Find where the given text appears and provide that cell's center as (x, y) coordinate. 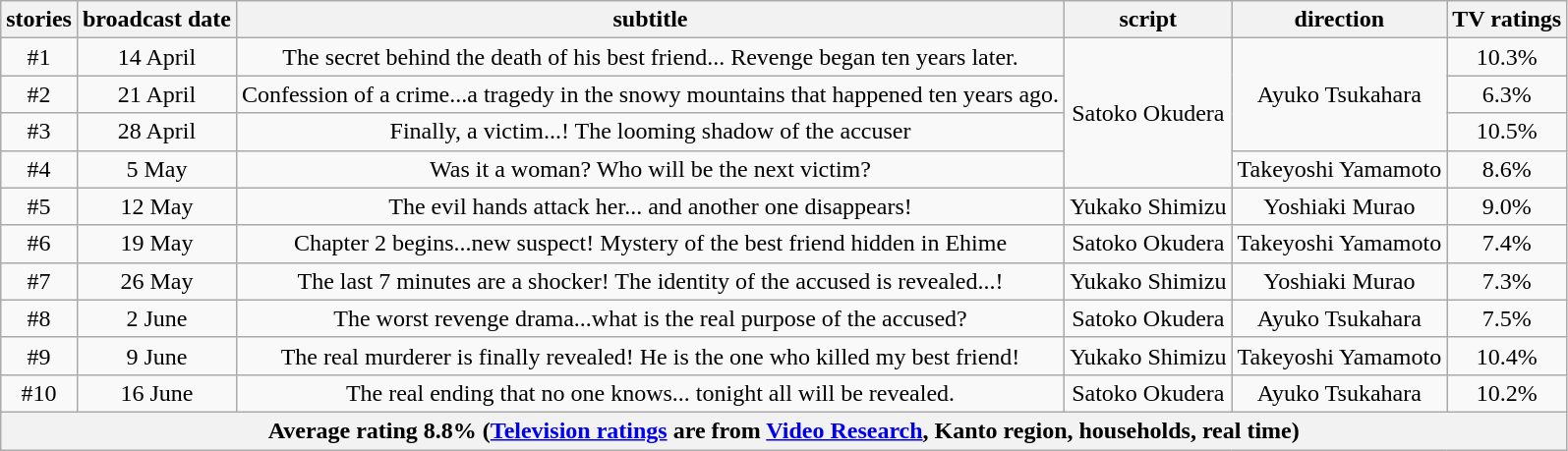
8.6% (1507, 169)
The worst revenge drama...what is the real purpose of the accused? (650, 318)
The real murderer is finally revealed! He is the one who killed my best friend! (650, 356)
#2 (39, 94)
7.5% (1507, 318)
#9 (39, 356)
#8 (39, 318)
6.3% (1507, 94)
The real ending that no one knows... tonight all will be revealed. (650, 393)
#1 (39, 57)
10.3% (1507, 57)
14 April (156, 57)
TV ratings (1507, 20)
12 May (156, 206)
Finally, a victim...! The looming shadow of the accuser (650, 132)
10.4% (1507, 356)
9.0% (1507, 206)
5 May (156, 169)
script (1148, 20)
10.5% (1507, 132)
21 April (156, 94)
The evil hands attack her... and another one disappears! (650, 206)
#5 (39, 206)
26 May (156, 281)
Chapter 2 begins...new suspect! Mystery of the best friend hidden in Ehime (650, 244)
The secret behind the death of his best friend... Revenge began ten years later. (650, 57)
16 June (156, 393)
10.2% (1507, 393)
stories (39, 20)
7.4% (1507, 244)
9 June (156, 356)
broadcast date (156, 20)
The last 7 minutes are a shocker! The identity of the accused is revealed...! (650, 281)
#10 (39, 393)
#6 (39, 244)
Was it a woman? Who will be the next victim? (650, 169)
Confession of a crime...a tragedy in the snowy mountains that happened ten years ago. (650, 94)
19 May (156, 244)
#3 (39, 132)
direction (1339, 20)
Average rating 8.8% (Television ratings are from Video Research, Kanto region, households, real time) (784, 430)
2 June (156, 318)
28 April (156, 132)
#7 (39, 281)
#4 (39, 169)
7.3% (1507, 281)
subtitle (650, 20)
